Return the (x, y) coordinate for the center point of the cell that contains the specified text.  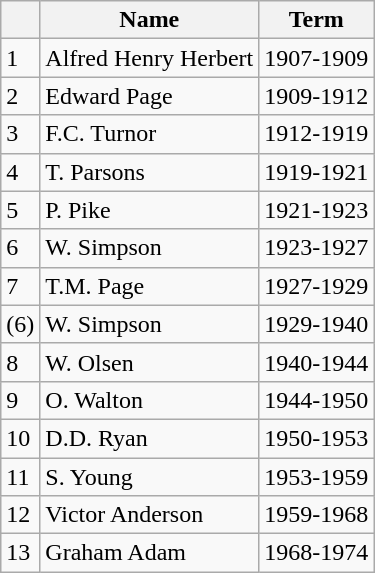
Alfred Henry Herbert (150, 58)
Edward Page (150, 96)
T.M. Page (150, 286)
13 (20, 553)
12 (20, 515)
4 (20, 172)
Victor Anderson (150, 515)
5 (20, 210)
1953-1959 (316, 477)
10 (20, 438)
(6) (20, 324)
1 (20, 58)
1950-1953 (316, 438)
Term (316, 20)
1927-1929 (316, 286)
1909-1912 (316, 96)
F.C. Turnor (150, 134)
1929-1940 (316, 324)
S. Young (150, 477)
P. Pike (150, 210)
1959-1968 (316, 515)
9 (20, 400)
1907-1909 (316, 58)
1919-1921 (316, 172)
T. Parsons (150, 172)
3 (20, 134)
11 (20, 477)
D.D. Ryan (150, 438)
1921-1923 (316, 210)
1968-1974 (316, 553)
O. Walton (150, 400)
2 (20, 96)
Name (150, 20)
7 (20, 286)
Graham Adam (150, 553)
W. Olsen (150, 362)
8 (20, 362)
1944-1950 (316, 400)
1912-1919 (316, 134)
1923-1927 (316, 248)
6 (20, 248)
1940-1944 (316, 362)
